Determine the (X, Y) coordinate at the center of the cell enclosing the given text.  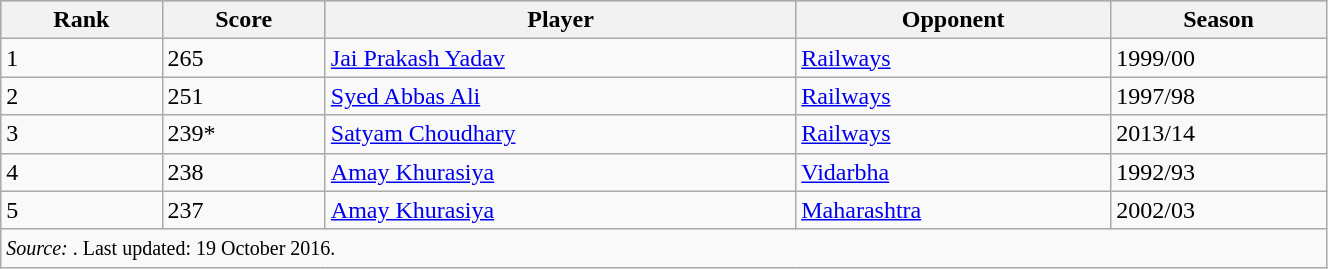
1999/00 (1219, 58)
239* (244, 134)
3 (82, 134)
238 (244, 172)
2002/03 (1219, 210)
Vidarbha (954, 172)
Rank (82, 20)
2 (82, 96)
Satyam Choudhary (560, 134)
1992/93 (1219, 172)
265 (244, 58)
Syed Abbas Ali (560, 96)
Source: . Last updated: 19 October 2016. (664, 248)
Season (1219, 20)
1997/98 (1219, 96)
5 (82, 210)
1 (82, 58)
2013/14 (1219, 134)
251 (244, 96)
237 (244, 210)
Player (560, 20)
4 (82, 172)
Score (244, 20)
Jai Prakash Yadav (560, 58)
Opponent (954, 20)
Maharashtra (954, 210)
